Detect which cell encompasses the target text, then output its [x, y] center coordinate. 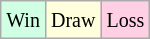
Draw [72, 20]
Win [24, 20]
Loss [126, 20]
